Capture the cell that displays the provided text and extract its (x, y) central coordinate. 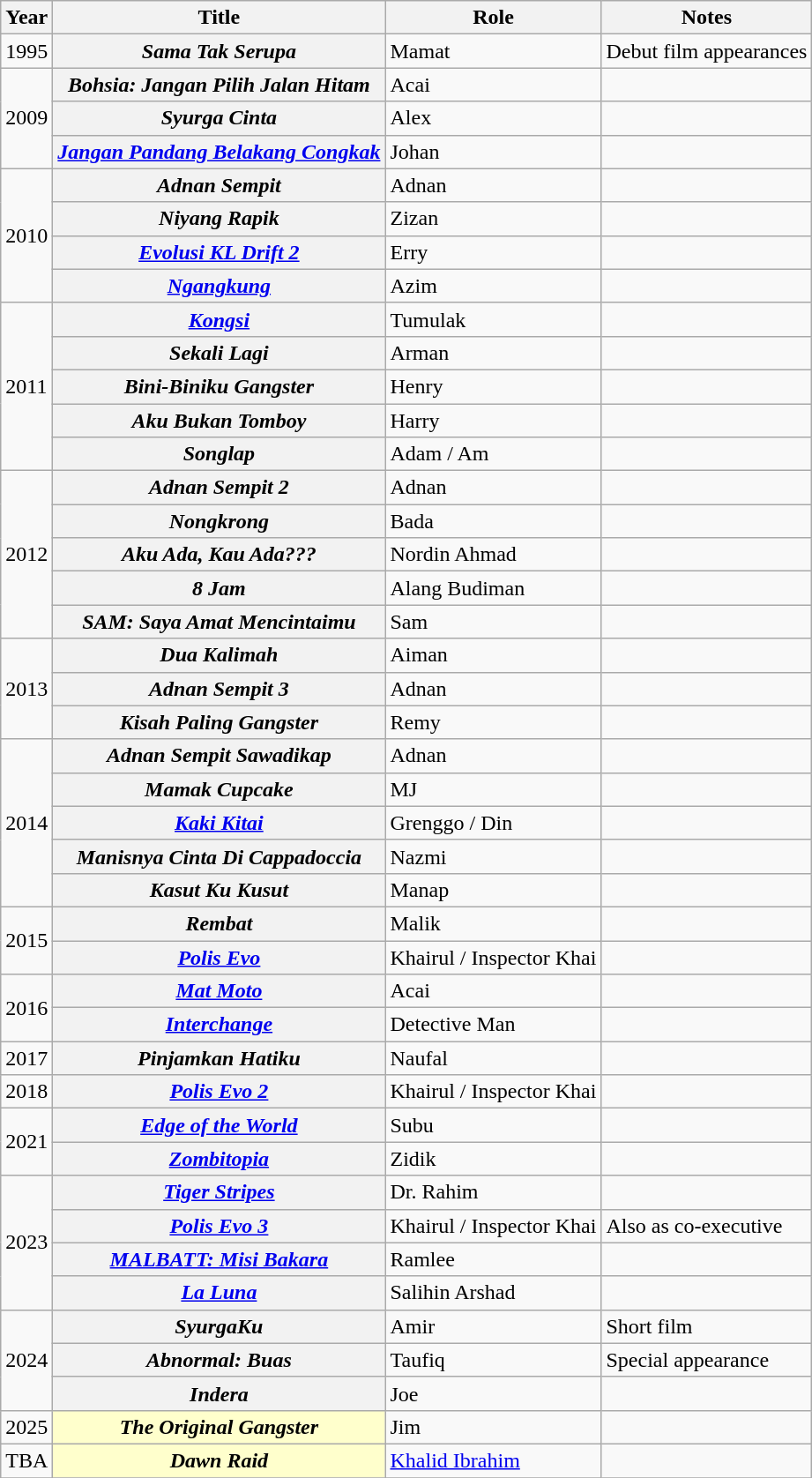
Manap (494, 890)
Arman (494, 353)
Alex (494, 118)
Polis Evo 3 (219, 1226)
Mamat (494, 51)
Azim (494, 286)
Special appearance (707, 1360)
Adnan Sempit (219, 185)
2025 (26, 1427)
2013 (26, 689)
Nazmi (494, 856)
MALBATT: Misi Bakara (219, 1259)
Khalid Ibrahim (494, 1460)
Dua Kalimah (219, 655)
SAM: Saya Amat Mencintaimu (219, 622)
Alang Budiman (494, 588)
Detective Man (494, 1025)
Songlap (219, 454)
Kongsi (219, 319)
2017 (26, 1058)
2024 (26, 1360)
Joe (494, 1393)
The Original Gangster (219, 1427)
Malik (494, 923)
Tiger Stripes (219, 1192)
Rembat (219, 923)
Amir (494, 1326)
Jangan Pandang Belakang Congkak (219, 152)
2016 (26, 1008)
La Luna (219, 1293)
Adnan Sempit 3 (219, 689)
2012 (26, 555)
2021 (26, 1142)
Also as co-executive (707, 1226)
Syurga Cinta (219, 118)
2009 (26, 118)
SyurgaKu (219, 1326)
Interchange (219, 1025)
Title (219, 18)
Evolusi KL Drift 2 (219, 252)
Dawn Raid (219, 1460)
Sam (494, 622)
Edge of the World (219, 1125)
Ramlee (494, 1259)
Jim (494, 1427)
Harry (494, 421)
Adnan Sempit 2 (219, 488)
2023 (26, 1243)
Niyang Rapik (219, 219)
Polis Evo (219, 957)
2018 (26, 1092)
Grenggo / Din (494, 823)
Dr. Rahim (494, 1192)
Remy (494, 722)
2010 (26, 235)
Bini-Biniku Gangster (219, 386)
Taufiq (494, 1360)
Mamak Cupcake (219, 789)
Nordin Ahmad (494, 555)
Kasut Ku Kusut (219, 890)
8 Jam (219, 588)
Role (494, 18)
Erry (494, 252)
Year (26, 18)
Adam / Am (494, 454)
Zizan (494, 219)
Polis Evo 2 (219, 1092)
TBA (26, 1460)
Pinjamkan Hatiku (219, 1058)
Henry (494, 386)
Manisnya Cinta Di Cappadoccia (219, 856)
Bada (494, 521)
Aku Ada, Kau Ada??? (219, 555)
Indera (219, 1393)
Salihin Arshad (494, 1293)
Notes (707, 18)
Abnormal: Buas (219, 1360)
MJ (494, 789)
Subu (494, 1125)
Naufal (494, 1058)
Tumulak (494, 319)
Zidik (494, 1159)
Short film (707, 1326)
Sekali Lagi (219, 353)
Sama Tak Serupa (219, 51)
Aiman (494, 655)
Ngangkung (219, 286)
1995 (26, 51)
Nongkrong (219, 521)
2011 (26, 386)
2015 (26, 940)
Debut film appearances (707, 51)
Mat Moto (219, 991)
Kisah Paling Gangster (219, 722)
Zombitopia (219, 1159)
Johan (494, 152)
Aku Bukan Tomboy (219, 421)
Adnan Sempit Sawadikap (219, 756)
2014 (26, 823)
Bohsia: Jangan Pilih Jalan Hitam (219, 85)
Kaki Kitai (219, 823)
